Determine the [X, Y] coordinate at the center of the cell enclosing the given text.  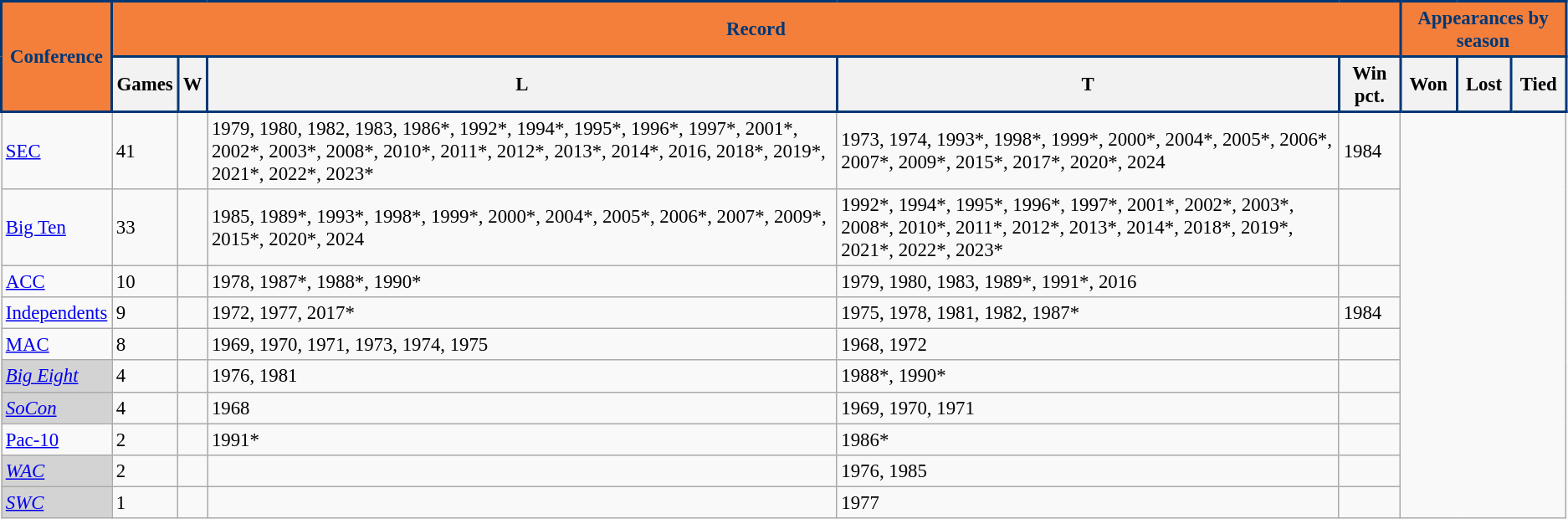
1976, 1985 [1088, 470]
WAC [57, 470]
Pac-10 [57, 439]
MAC [57, 345]
Big Ten [57, 228]
W [192, 85]
Tied [1539, 85]
33 [146, 228]
Independents [57, 313]
Conference [57, 57]
10 [146, 282]
41 [146, 151]
1977 [1088, 502]
SEC [57, 151]
SWC [57, 502]
1973, 1974, 1993*, 1998*, 1999*, 2000*, 2004*, 2005*, 2006*, 2007*, 2009*, 2015*, 2017*, 2020*, 2024 [1088, 151]
Lost [1484, 85]
ACC [57, 282]
1976, 1981 [522, 377]
1968, 1972 [1088, 345]
1991* [522, 439]
1986* [1088, 439]
1972, 1977, 2017* [522, 313]
1968 [522, 408]
1979, 1980, 1983, 1989*, 1991*, 2016 [1088, 282]
T [1088, 85]
8 [146, 345]
1 [146, 502]
SoCon [57, 408]
1969, 1970, 1971 [1088, 408]
Record [756, 29]
1988*, 1990* [1088, 377]
1992*, 1994*, 1995*, 1996*, 1997*, 2001*, 2002*, 2003*, 2008*, 2010*, 2011*, 2012*, 2013*, 2014*, 2018*, 2019*, 2021*, 2022*, 2023* [1088, 228]
Games [146, 85]
Appearances by season [1483, 29]
1978, 1987*, 1988*, 1990* [522, 282]
1969, 1970, 1971, 1973, 1974, 1975 [522, 345]
Won [1428, 85]
9 [146, 313]
Big Eight [57, 377]
1985, 1989*, 1993*, 1998*, 1999*, 2000*, 2004*, 2005*, 2006*, 2007*, 2009*, 2015*, 2020*, 2024 [522, 228]
Win pct. [1369, 85]
1975, 1978, 1981, 1982, 1987* [1088, 313]
L [522, 85]
